Extract the (X, Y) coordinate from the center of the cell holding the provided text.  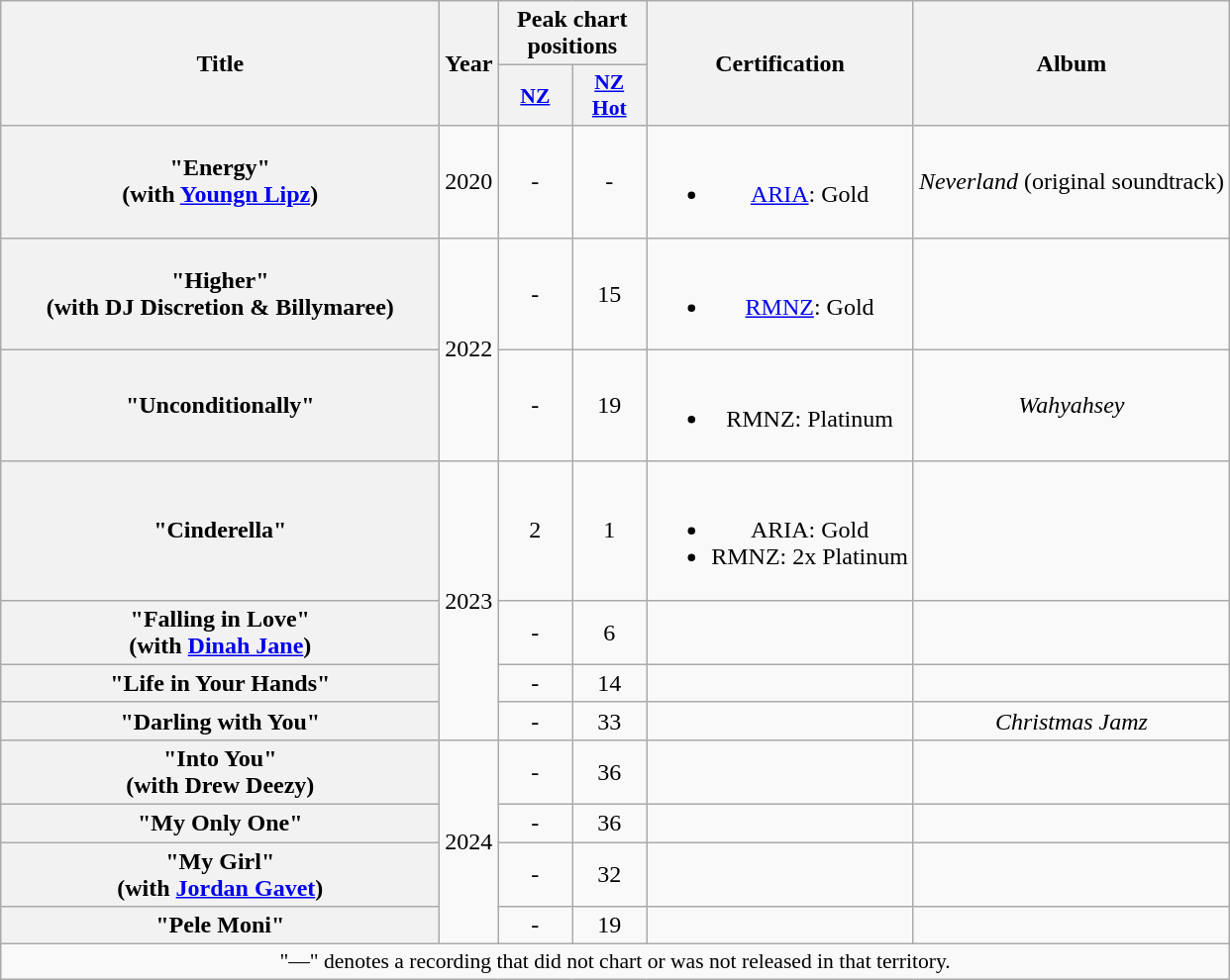
"Darling with You" (220, 721)
NZHot (610, 95)
2023 (469, 600)
"Life in Your Hands" (220, 683)
33 (610, 721)
1 (610, 531)
"Falling in Love" (with Dinah Jane) (220, 632)
"My Girl" (with Jordan Gavet) (220, 873)
"Pele Moni" (220, 926)
2024 (469, 841)
2 (535, 531)
"My Only One" (220, 823)
Album (1072, 63)
Certification (780, 63)
"Into You" (with Drew Deezy) (220, 772)
2022 (469, 349)
2020 (469, 182)
ARIA: Gold (780, 182)
Christmas Jamz (1072, 721)
32 (610, 873)
15 (610, 293)
Neverland (original soundtrack) (1072, 182)
6 (610, 632)
14 (610, 683)
NZ (535, 95)
ARIA: GoldRMNZ: 2x Platinum (780, 531)
"Higher" (with DJ Discretion & Billymaree) (220, 293)
Wahyahsey (1072, 406)
"Cinderella" (220, 531)
RMNZ: Gold (780, 293)
"Energy" (with Youngn Lipz) (220, 182)
"Unconditionally" (220, 406)
"—" denotes a recording that did not chart or was not released in that territory. (616, 962)
Title (220, 63)
Peak chart positions (572, 34)
Year (469, 63)
RMNZ: Platinum (780, 406)
